From the cell containing the given text, extract its center point as [X, Y] coordinate. 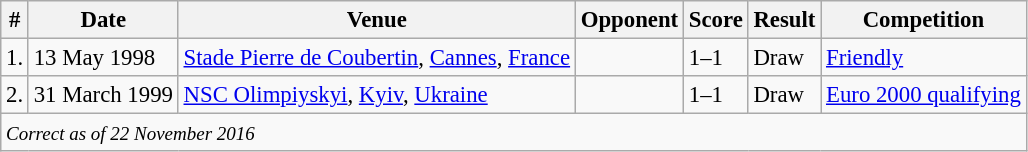
Result [784, 20]
Venue [376, 20]
# [15, 20]
2. [15, 95]
Score [716, 20]
Euro 2000 qualifying [924, 95]
Opponent [629, 20]
Date [103, 20]
Stade Pierre de Coubertin, Cannes, France [376, 58]
13 May 1998 [103, 58]
1. [15, 58]
Correct as of 22 November 2016 [514, 133]
Friendly [924, 58]
NSC Olimpiyskyi, Kyiv, Ukraine [376, 95]
Competition [924, 20]
31 March 1999 [103, 95]
